For the text-containing cell, return its midpoint in [x, y] coordinate format. 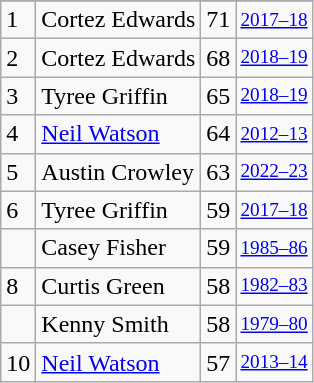
5 [18, 172]
Austin Crowley [118, 172]
Kenny Smith [118, 324]
10 [18, 362]
68 [218, 58]
57 [218, 362]
4 [18, 134]
71 [218, 20]
1979–80 [274, 324]
2012–13 [274, 134]
Curtis Green [118, 286]
1 [18, 20]
Casey Fisher [118, 248]
64 [218, 134]
2013–14 [274, 362]
8 [18, 286]
65 [218, 96]
1982–83 [274, 286]
1985–86 [274, 248]
2 [18, 58]
3 [18, 96]
63 [218, 172]
6 [18, 210]
2022–23 [274, 172]
